Return (x, y) of the center of cell containing provided text 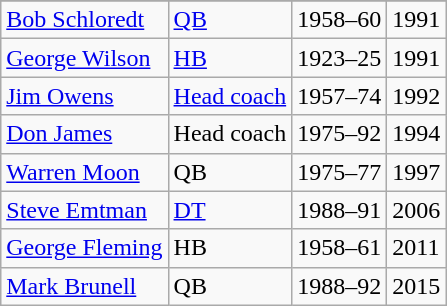
1923–25 (340, 58)
1994 (416, 134)
1988–92 (340, 286)
1957–74 (340, 96)
1958–61 (340, 248)
George Fleming (84, 248)
2015 (416, 286)
Mark Brunell (84, 286)
1975–92 (340, 134)
2011 (416, 248)
Don James (84, 134)
1975–77 (340, 172)
Bob Schloredt (84, 20)
DT (230, 210)
2006 (416, 210)
1997 (416, 172)
Steve Emtman (84, 210)
1958–60 (340, 20)
1992 (416, 96)
Warren Moon (84, 172)
1988–91 (340, 210)
Jim Owens (84, 96)
George Wilson (84, 58)
